Return the (x, y) coordinate for the center point of the cell that contains the specified text.  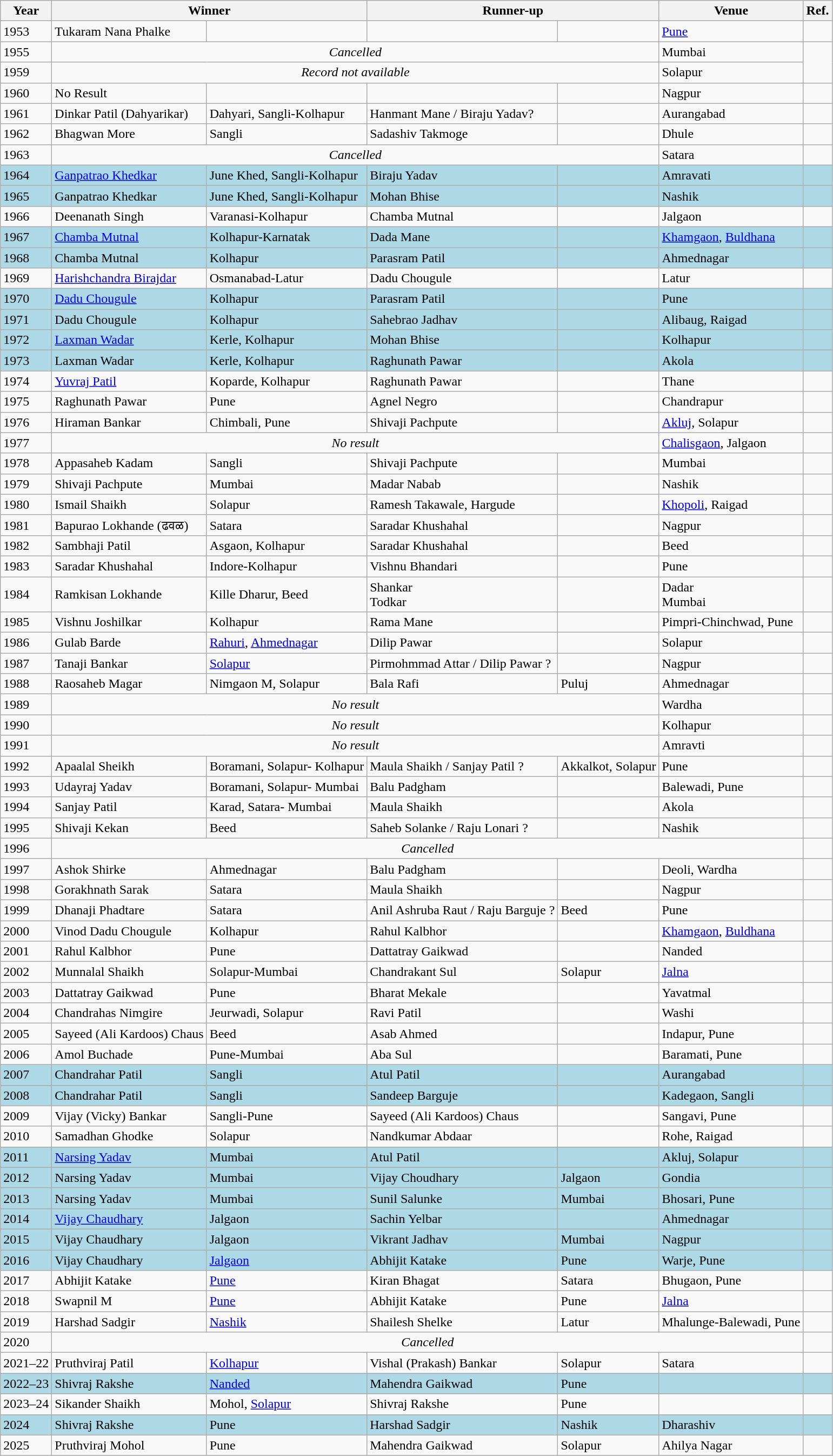
2000 (26, 930)
Rama Mane (463, 622)
Warje, Pune (731, 1260)
1962 (26, 134)
1980 (26, 504)
Nandkumar Abdaar (463, 1136)
Samadhan Ghodke (129, 1136)
Mhalunge-Balewadi, Pune (731, 1322)
Hiraman Bankar (129, 422)
1981 (26, 525)
Sahebrao Jadhav (463, 320)
Rahuri, Ahmednagar (286, 643)
Vijay (Vicky) Bankar (129, 1116)
1993 (26, 787)
Kille Dharur, Beed (286, 594)
Ravi Patil (463, 1013)
1984 (26, 594)
Yavatmal (731, 993)
Biraju Yadav (463, 175)
Chandrapur (731, 402)
Vikrant Jadhav (463, 1239)
2009 (26, 1116)
2016 (26, 1260)
Ref. (817, 11)
2018 (26, 1301)
Baramati, Pune (731, 1054)
1953 (26, 31)
Thane (731, 381)
1959 (26, 72)
Pune-Mumbai (286, 1054)
Bhugaon, Pune (731, 1281)
2025 (26, 1445)
Sangavi, Pune (731, 1116)
Shailesh Shelke (463, 1322)
1975 (26, 402)
Pruthviraj Patil (129, 1363)
Osmanabad-Latur (286, 278)
Shivaji Kekan (129, 828)
1990 (26, 725)
2007 (26, 1075)
Vishnu Bhandari (463, 566)
1988 (26, 684)
1985 (26, 622)
1994 (26, 807)
Runner-up (513, 11)
Maula Shaikh / Sanjay Patil ? (463, 766)
1977 (26, 443)
Rohe, Raigad (731, 1136)
Wardha (731, 704)
Dada Mane (463, 237)
Chalisgaon, Jalgaon (731, 443)
Raosaheb Magar (129, 684)
Sambhaji Patil (129, 546)
1992 (26, 766)
Koparde, Kolhapur (286, 381)
1995 (26, 828)
2005 (26, 1034)
Puluj (609, 684)
ShankarTodkar (463, 594)
Jeurwadi, Solapur (286, 1013)
1999 (26, 910)
1989 (26, 704)
1971 (26, 320)
1967 (26, 237)
Vijay Choudhary (463, 1178)
Udayraj Yadav (129, 787)
2010 (26, 1136)
Agnel Negro (463, 402)
1979 (26, 484)
Pimpri-Chinchwad, Pune (731, 622)
Sanjay Patil (129, 807)
Nimgaon M, Solapur (286, 684)
Dahyari, Sangli-Kolhapur (286, 114)
Dharashiv (731, 1425)
Chandrahas Nimgire (129, 1013)
Bhosari, Pune (731, 1198)
Amravati (731, 175)
Mohol, Solapur (286, 1404)
1965 (26, 196)
2021–22 (26, 1363)
Madar Nabab (463, 484)
Asgaon, Kolhapur (286, 546)
2014 (26, 1219)
Deenanath Singh (129, 216)
Hanmant Mane / Biraju Yadav? (463, 114)
Tukaram Nana Phalke (129, 31)
2006 (26, 1054)
2013 (26, 1198)
Deoli, Wardha (731, 869)
1969 (26, 278)
Aba Sul (463, 1054)
1983 (26, 566)
Asab Ahmed (463, 1034)
2004 (26, 1013)
1991 (26, 746)
1976 (26, 422)
Sikander Shaikh (129, 1404)
2001 (26, 952)
1998 (26, 889)
1982 (26, 546)
Gulab Barde (129, 643)
1970 (26, 299)
Indore-Kolhapur (286, 566)
2020 (26, 1342)
Pirmohmmad Attar / Dilip Pawar ? (463, 663)
1986 (26, 643)
2017 (26, 1281)
1968 (26, 258)
Amravti (731, 746)
Karad, Satara- Mumbai (286, 807)
2023–24 (26, 1404)
Indapur, Pune (731, 1034)
Alibaug, Raigad (731, 320)
2019 (26, 1322)
2003 (26, 993)
DadarMumbai (731, 594)
Kolhapur-Karnatak (286, 237)
Saheb Solanke / Raju Lonari ? (463, 828)
Kiran Bhagat (463, 1281)
Chandrakant Sul (463, 972)
Pruthviraj Mohol (129, 1445)
Apaalal Sheikh (129, 766)
Dhanaji Phadtare (129, 910)
Kadegaon, Sangli (731, 1095)
Balewadi, Pune (731, 787)
Vishnu Joshilkar (129, 622)
Dinkar Patil (Dahyarikar) (129, 114)
1978 (26, 463)
1964 (26, 175)
Boramani, Solapur- Mumbai (286, 787)
Ahilya Nagar (731, 1445)
Boramani, Solapur- Kolhapur (286, 766)
Solapur-Mumbai (286, 972)
Washi (731, 1013)
Dhule (731, 134)
Akkalkot, Solapur (609, 766)
1966 (26, 216)
Chimbali, Pune (286, 422)
2011 (26, 1157)
Tanaji Bankar (129, 663)
2024 (26, 1425)
1974 (26, 381)
Venue (731, 11)
Munnalal Shaikh (129, 972)
Varanasi-Kolhapur (286, 216)
Appasaheb Kadam (129, 463)
Swapnil M (129, 1301)
Winner (210, 11)
Sachin Yelbar (463, 1219)
Gondia (731, 1178)
Sunil Salunke (463, 1198)
Bhagwan More (129, 134)
Ramkisan Lokhande (129, 594)
No Result (129, 93)
Sandeep Barguje (463, 1095)
Bharat Mekale (463, 993)
1955 (26, 52)
2012 (26, 1178)
Sangli-Pune (286, 1116)
Gorakhnath Sarak (129, 889)
1963 (26, 155)
Amol Buchade (129, 1054)
1973 (26, 361)
Vishal (Prakash) Bankar (463, 1363)
Ramesh Takawale, Hargude (463, 504)
Ismail Shaikh (129, 504)
1960 (26, 93)
1996 (26, 848)
Dilip Pawar (463, 643)
2008 (26, 1095)
Year (26, 11)
1997 (26, 869)
1961 (26, 114)
2022–23 (26, 1384)
Yuvraj Patil (129, 381)
2015 (26, 1239)
Anil Ashruba Raut / Raju Barguje ? (463, 910)
Vinod Dadu Chougule (129, 930)
Harishchandra Birajdar (129, 278)
Bala Rafi (463, 684)
Bapurao Lokhande (ढवळ) (129, 525)
1972 (26, 340)
Ashok Shirke (129, 869)
Sadashiv Takmoge (463, 134)
Record not available (356, 72)
1987 (26, 663)
Khopoli, Raigad (731, 504)
2002 (26, 972)
